Find where the given text appears and provide that cell's center as (X, Y) coordinate. 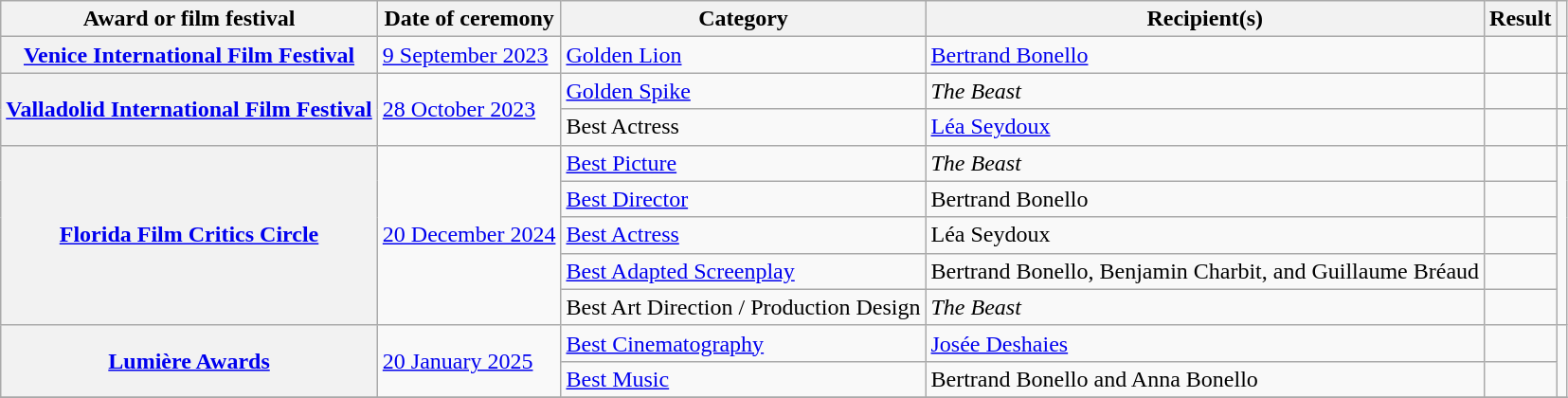
20 December 2024 (469, 235)
Date of ceremony (469, 19)
Best Music (743, 379)
Best Cinematography (743, 343)
28 October 2023 (469, 109)
Result (1521, 19)
Best Picture (743, 163)
Category (743, 19)
Florida Film Critics Circle (189, 235)
Recipient(s) (1205, 19)
20 January 2025 (469, 361)
Award or film festival (189, 19)
Best Director (743, 199)
Venice International Film Festival (189, 55)
Golden Spike (743, 91)
Best Adapted Screenplay (743, 271)
9 September 2023 (469, 55)
Golden Lion (743, 55)
Best Art Direction / Production Design (743, 307)
Lumière Awards (189, 361)
Josée Deshaies (1205, 343)
Valladolid International Film Festival (189, 109)
Bertrand Bonello, Benjamin Charbit, and Guillaume Bréaud (1205, 271)
Bertrand Bonello and Anna Bonello (1205, 379)
